From the cell containing the given text, extract its center point as [x, y] coordinate. 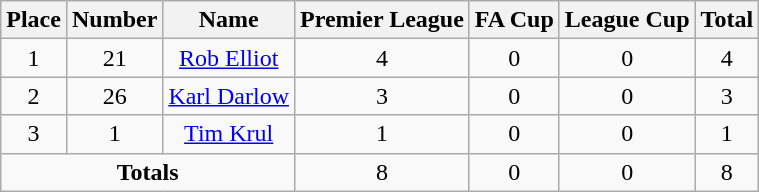
Place [34, 20]
Totals [148, 172]
Number [114, 20]
2 [34, 96]
Premier League [382, 20]
Total [727, 20]
FA Cup [514, 20]
Name [229, 20]
Karl Darlow [229, 96]
Tim Krul [229, 134]
26 [114, 96]
Rob Elliot [229, 58]
21 [114, 58]
League Cup [627, 20]
